From the cell containing the given text, extract its center point as [X, Y] coordinate. 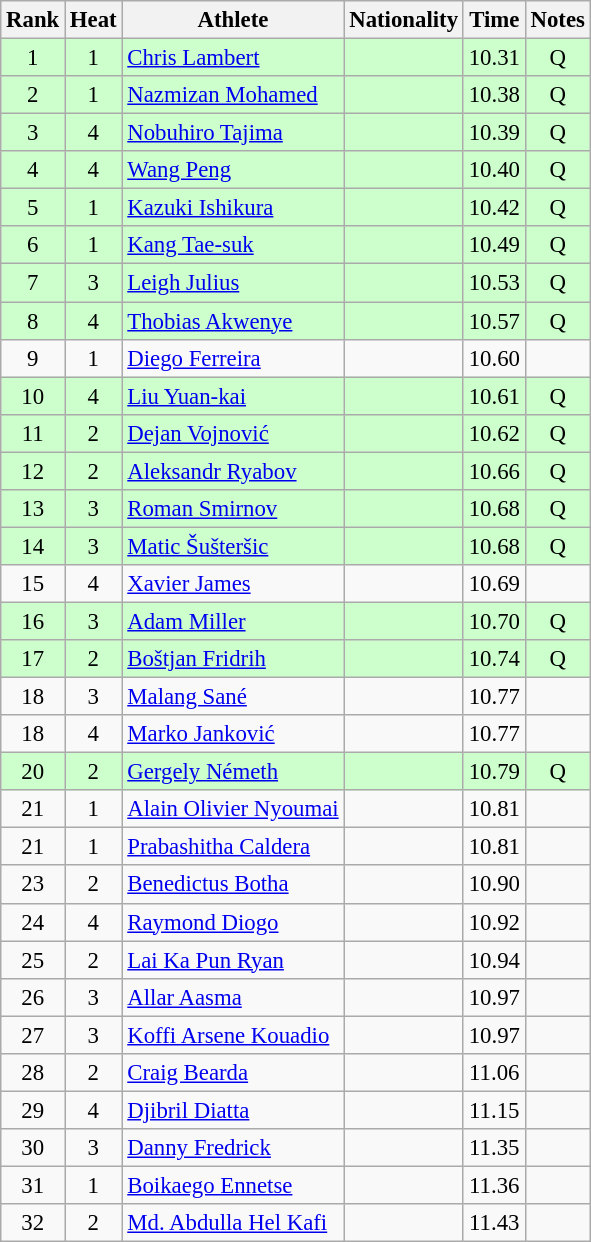
Prabashitha Caldera [233, 847]
10.53 [494, 283]
11.36 [494, 1185]
Koffi Arsene Kouadio [233, 1035]
10.69 [494, 584]
23 [33, 885]
Nazmizan Mohamed [233, 95]
8 [33, 321]
11.06 [494, 1073]
32 [33, 1223]
Notes [558, 20]
10.62 [494, 433]
10.42 [494, 208]
14 [33, 546]
15 [33, 584]
10.74 [494, 659]
Marko Janković [233, 734]
Nobuhiro Tajima [233, 133]
Aleksandr Ryabov [233, 471]
11.15 [494, 1110]
Djibril Diatta [233, 1110]
Rank [33, 20]
Thobias Akwenye [233, 321]
26 [33, 997]
10.70 [494, 621]
6 [33, 245]
10.38 [494, 95]
12 [33, 471]
Craig Bearda [233, 1073]
11 [33, 433]
16 [33, 621]
Wang Peng [233, 170]
Malang Sané [233, 697]
Raymond Diogo [233, 922]
5 [33, 208]
17 [33, 659]
Leigh Julius [233, 283]
Chris Lambert [233, 58]
Nationality [404, 20]
9 [33, 358]
10.92 [494, 922]
30 [33, 1148]
Adam Miller [233, 621]
Heat [94, 20]
Boštjan Fridrih [233, 659]
11.35 [494, 1148]
24 [33, 922]
Dejan Vojnović [233, 433]
Athlete [233, 20]
10.94 [494, 960]
25 [33, 960]
10.40 [494, 170]
Xavier James [233, 584]
Time [494, 20]
Kang Tae-suk [233, 245]
10.31 [494, 58]
Kazuki Ishikura [233, 208]
Benedictus Botha [233, 885]
10.39 [494, 133]
Lai Ka Pun Ryan [233, 960]
10.66 [494, 471]
31 [33, 1185]
Alain Olivier Nyoumai [233, 809]
Diego Ferreira [233, 358]
29 [33, 1110]
10.60 [494, 358]
10.57 [494, 321]
Liu Yuan-kai [233, 396]
Roman Smirnov [233, 509]
Gergely Németh [233, 772]
10.49 [494, 245]
10.61 [494, 396]
13 [33, 509]
20 [33, 772]
10 [33, 396]
Md. Abdulla Hel Kafi [233, 1223]
28 [33, 1073]
Danny Fredrick [233, 1148]
10.90 [494, 885]
Allar Aasma [233, 997]
7 [33, 283]
27 [33, 1035]
11.43 [494, 1223]
Boikaego Ennetse [233, 1185]
Matic Šušteršic [233, 546]
10.79 [494, 772]
